Identify which cell holds the provided text, then report its (x, y) central coordinate. 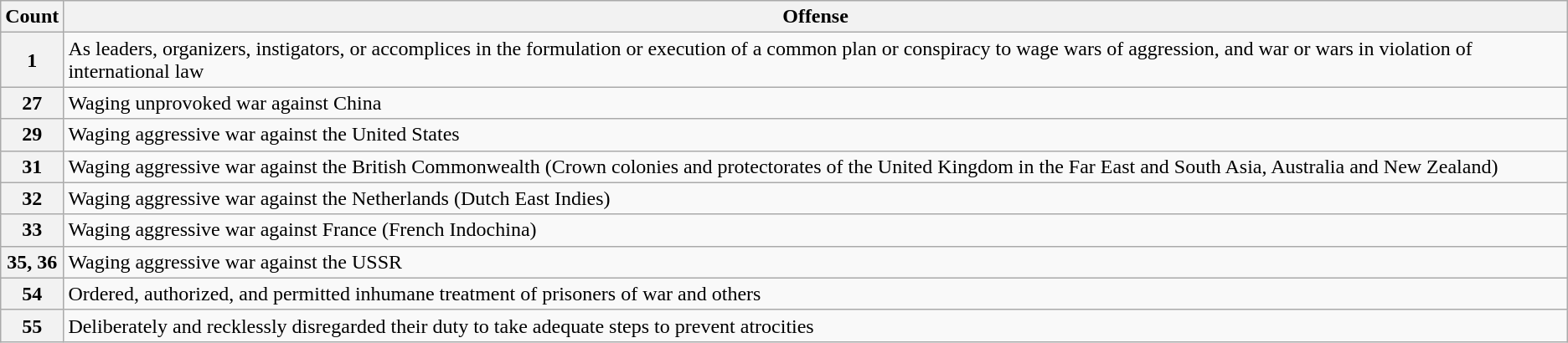
31 (32, 166)
Count (32, 17)
Waging aggressive war against France (French Indochina) (816, 230)
54 (32, 294)
33 (32, 230)
Offense (816, 17)
Waging aggressive war against the Netherlands (Dutch East Indies) (816, 198)
35, 36 (32, 262)
Waging aggressive war against the USSR (816, 262)
1 (32, 60)
29 (32, 135)
Ordered, authorized, and permitted inhumane treatment of prisoners of war and others (816, 294)
Waging unprovoked war against China (816, 103)
Deliberately and recklessly disregarded their duty to take adequate steps to prevent atrocities (816, 325)
55 (32, 325)
Waging aggressive war against the United States (816, 135)
32 (32, 198)
27 (32, 103)
